Detect which cell encompasses the target text, then output its (x, y) center coordinate. 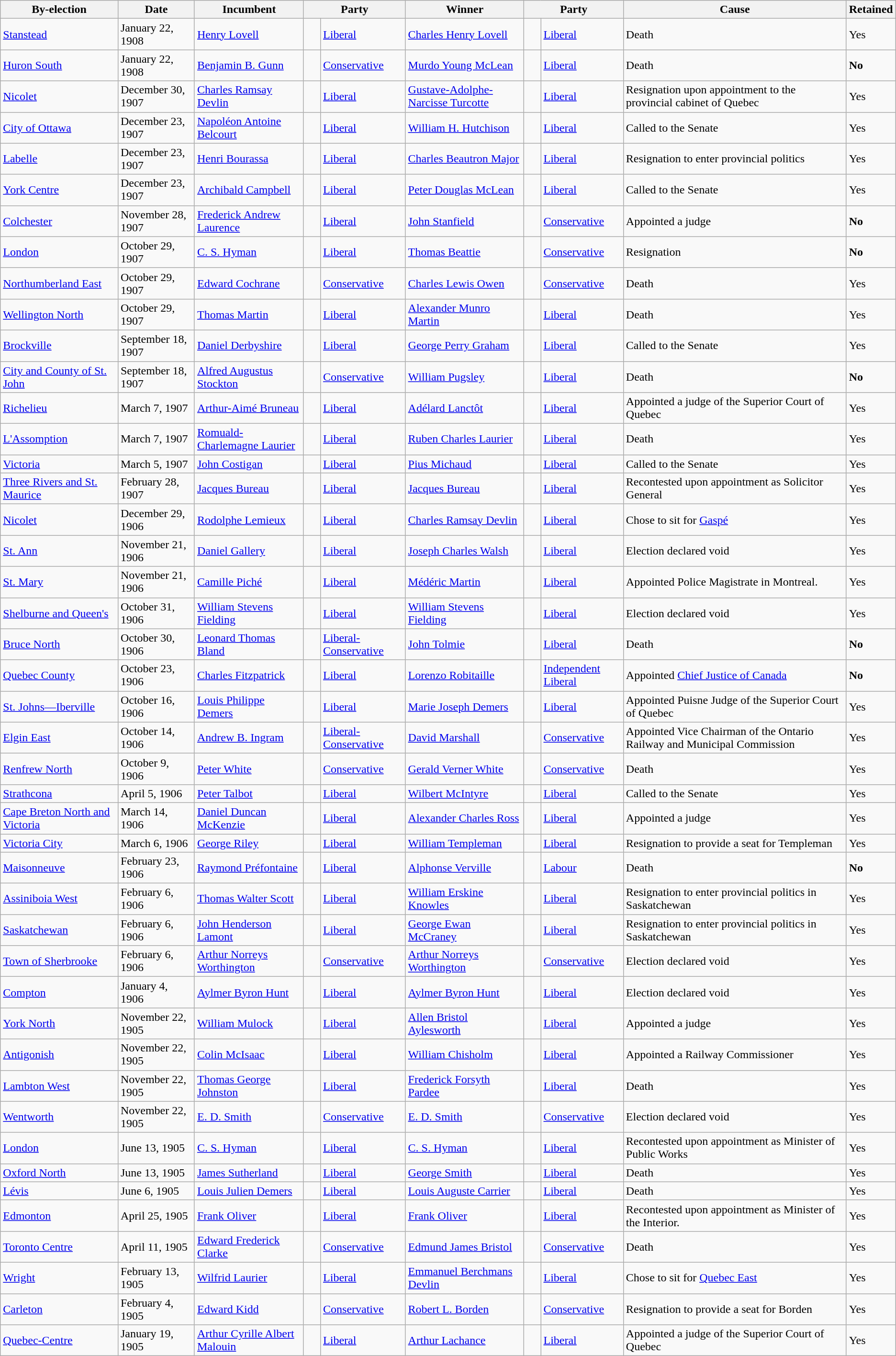
March 14, 1906 (156, 818)
April 11, 1905 (156, 1247)
Arthur Lachance (465, 1341)
October 30, 1906 (156, 644)
February 13, 1905 (156, 1277)
Appointed Police Magistrate in Montreal. (735, 582)
Marie Joseph Demers (465, 707)
Peter White (249, 769)
Leonard Thomas Bland (249, 644)
Edward Kidd (249, 1309)
Independent Liberal (582, 675)
Renfrew North (59, 769)
June 6, 1905 (156, 1191)
Appointed Chief Justice of Canada (735, 675)
John Henderson Lamont (249, 930)
Incumbent (249, 10)
York Centre (59, 190)
March 6, 1906 (156, 843)
William Erskine Knowles (465, 899)
John Stanfield (465, 221)
St. Ann (59, 551)
Compton (59, 992)
Huron South (59, 65)
October 31, 1906 (156, 613)
Louis Julien Demers (249, 1191)
Colchester (59, 221)
Resignation to provide a seat for Templeman (735, 843)
Thomas Walter Scott (249, 899)
Wilbert McIntyre (465, 793)
November 28, 1907 (156, 221)
Quebec County (59, 675)
Louis Auguste Carrier (465, 1191)
Rodolphe Lemieux (249, 520)
John Costigan (249, 464)
George Perry Graham (465, 346)
Gerald Verner White (465, 769)
Andrew B. Ingram (249, 737)
L'Assomption (59, 440)
Charles Beautron Major (465, 159)
Wright (59, 1277)
Napoléon Antoine Belcourt (249, 127)
March 5, 1907 (156, 464)
Daniel Derbyshire (249, 346)
Chose to sit for Gaspé (735, 520)
Appointed Vice Chairman of the Ontario Railway and Municipal Commission (735, 737)
Carleton (59, 1309)
Winner (465, 10)
Lévis (59, 1191)
St. Mary (59, 582)
Alfred Augustus Stockton (249, 376)
Appointed Puisne Judge of the Superior Court of Quebec (735, 707)
Alexander Munro Martin (465, 314)
Wellington North (59, 314)
William Templeman (465, 843)
Peter Talbot (249, 793)
Daniel Gallery (249, 551)
Resignation (735, 252)
Frederick Andrew Laurence (249, 221)
Charles Fitzpatrick (249, 675)
Allen Bristol Aylesworth (465, 1024)
Edmonton (59, 1215)
Louis Philippe Demers (249, 707)
October 23, 1906 (156, 675)
Three Rivers and St. Maurice (59, 488)
Edward Cochrane (249, 283)
George Riley (249, 843)
January 19, 1905 (156, 1341)
Quebec-Centre (59, 1341)
Bruce North (59, 644)
Charles Henry Lovell (465, 34)
April 25, 1905 (156, 1215)
Maisonneuve (59, 868)
Benjamin B. Gunn (249, 65)
Archibald Campbell (249, 190)
Arthur Cyrille Albert Malouin (249, 1341)
George Smith (465, 1173)
Wentworth (59, 1117)
Strathcona (59, 793)
Camille Piché (249, 582)
Victoria City (59, 843)
Henry Lovell (249, 34)
Assiniboia West (59, 899)
By-election (59, 10)
Peter Douglas McLean (465, 190)
Gustave-Adolphe-Narcisse Turcotte (465, 97)
Pius Michaud (465, 464)
Labour (582, 868)
Town of Sherbrooke (59, 961)
February 28, 1907 (156, 488)
December 30, 1907 (156, 97)
Resignation to enter provincial politics (735, 159)
Recontested upon appointment as Minister of Public Works (735, 1148)
Antigonish (59, 1054)
Colin McIsaac (249, 1054)
Richelieu (59, 408)
Ruben Charles Laurier (465, 440)
Thomas George Johnston (249, 1086)
Lambton West (59, 1086)
Henri Bourassa (249, 159)
Cause (735, 10)
Alphonse Verville (465, 868)
Elgin East (59, 737)
Brockville (59, 346)
Retained (871, 10)
Adélard Lanctôt (465, 408)
Resignation upon appointment to the provincial cabinet of Quebec (735, 97)
Emmanuel Berchmans Devlin (465, 1277)
Recontested upon appointment as Minister of the Interior. (735, 1215)
William H. Hutchison (465, 127)
Raymond Préfontaine (249, 868)
St. Johns—Iberville (59, 707)
Edward Frederick Clarke (249, 1247)
Daniel Duncan McKenzie (249, 818)
February 4, 1905 (156, 1309)
Resignation to provide a seat for Borden (735, 1309)
Alexander Charles Ross (465, 818)
Joseph Charles Walsh (465, 551)
Wilfrid Laurier (249, 1277)
William Mulock (249, 1024)
Edmund James Bristol (465, 1247)
Saskatchewan (59, 930)
December 29, 1906 (156, 520)
April 5, 1906 (156, 793)
Victoria (59, 464)
Shelburne and Queen's (59, 613)
Oxford North (59, 1173)
February 23, 1906 (156, 868)
George Ewan McCraney (465, 930)
Northumberland East (59, 283)
Chose to sit for Quebec East (735, 1277)
October 14, 1906 (156, 737)
Arthur-Aimé Bruneau (249, 408)
October 9, 1906 (156, 769)
William Chisholm (465, 1054)
Romuald-Charlemagne Laurier (249, 440)
Médéric Martin (465, 582)
Frederick Forsyth Pardee (465, 1086)
Recontested upon appointment as Solicitor General (735, 488)
January 4, 1906 (156, 992)
Labelle (59, 159)
Robert L. Borden (465, 1309)
William Pugsley (465, 376)
City of Ottawa (59, 127)
David Marshall (465, 737)
Murdo Young McLean (465, 65)
Lorenzo Robitaille (465, 675)
City and County of St. John (59, 376)
Toronto Centre (59, 1247)
Thomas Martin (249, 314)
York North (59, 1024)
James Sutherland (249, 1173)
October 16, 1906 (156, 707)
Stanstead (59, 34)
Date (156, 10)
Charles Lewis Owen (465, 283)
Thomas Beattie (465, 252)
John Tolmie (465, 644)
Cape Breton North and Victoria (59, 818)
Appointed a Railway Commissioner (735, 1054)
